From the cell containing the given text, extract its center point as (X, Y) coordinate. 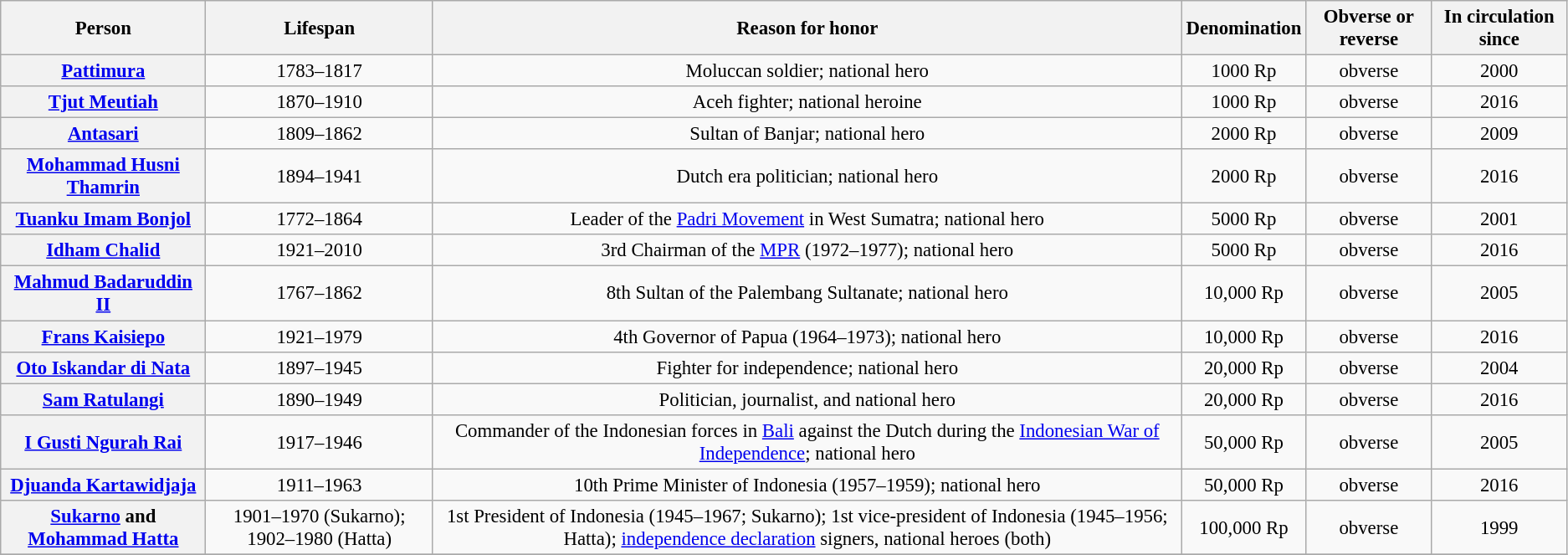
1917–1946 (320, 442)
100,000 Rp (1243, 527)
Leader of the Padri Movement in West Sumatra; national hero (807, 219)
Frans Kaisiepo (104, 337)
1772–1864 (320, 219)
Pattimura (104, 71)
Mahmud Badaruddin II (104, 293)
4th Governor of Papua (1964–1973); national hero (807, 337)
3rd Chairman of the MPR (1972–1977); national hero (807, 250)
Sukarno and Mohammad Hatta (104, 527)
1999 (1499, 527)
Dutch era politician; national hero (807, 176)
Politician, journalist, and national hero (807, 399)
Sultan of Banjar; national hero (807, 134)
Fighter for independence; national hero (807, 367)
1901–1970 (Sukarno); 1902–1980 (Hatta) (320, 527)
Antasari (104, 134)
1870–1910 (320, 102)
1809–1862 (320, 134)
2000 (1499, 71)
Tuanku Imam Bonjol (104, 219)
8th Sultan of the Palembang Sultanate; national hero (807, 293)
2001 (1499, 219)
Obverse or reverse (1369, 28)
Denomination (1243, 28)
1890–1949 (320, 399)
Aceh fighter; national heroine (807, 102)
2009 (1499, 134)
1894–1941 (320, 176)
Tjut Meutiah (104, 102)
Person (104, 28)
Commander of the Indonesian forces in Bali against the Dutch during the Indonesian War of Independence; national hero (807, 442)
Idham Chalid (104, 250)
Sam Ratulangi (104, 399)
1911–1963 (320, 485)
1921–2010 (320, 250)
1783–1817 (320, 71)
1897–1945 (320, 367)
Djuanda Kartawidjaja (104, 485)
Reason for honor (807, 28)
Mohammad Husni Thamrin (104, 176)
Oto Iskandar di Nata (104, 367)
Moluccan soldier; national hero (807, 71)
10th Prime Minister of Indonesia (1957–1959); national hero (807, 485)
1767–1862 (320, 293)
Lifespan (320, 28)
1921–1979 (320, 337)
2004 (1499, 367)
I Gusti Ngurah Rai (104, 442)
In circulation since (1499, 28)
